Pinpoint the cell where the given text exists, returning its (x, y) midpoint coordinate. 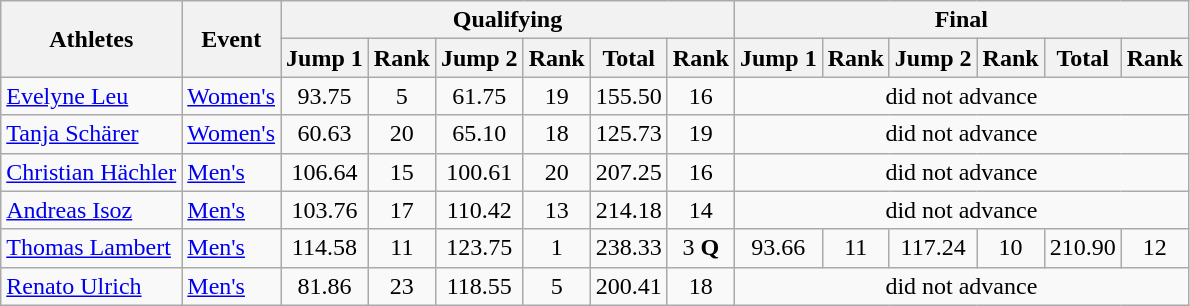
Thomas Lambert (92, 248)
Tanja Schärer (92, 134)
93.75 (325, 96)
214.18 (628, 210)
106.64 (325, 172)
118.55 (479, 286)
210.90 (1082, 248)
Event (232, 39)
117.24 (933, 248)
103.76 (325, 210)
14 (700, 210)
Qualifying (508, 20)
10 (1010, 248)
12 (1154, 248)
1 (556, 248)
Final (961, 20)
207.25 (628, 172)
65.10 (479, 134)
114.58 (325, 248)
125.73 (628, 134)
15 (402, 172)
155.50 (628, 96)
100.61 (479, 172)
Christian Hächler (92, 172)
81.86 (325, 286)
61.75 (479, 96)
Evelyne Leu (92, 96)
17 (402, 210)
3 Q (700, 248)
123.75 (479, 248)
238.33 (628, 248)
110.42 (479, 210)
Athletes (92, 39)
200.41 (628, 286)
23 (402, 286)
93.66 (778, 248)
13 (556, 210)
60.63 (325, 134)
Andreas Isoz (92, 210)
Renato Ulrich (92, 286)
